Determine the [x, y] coordinate at the center of the cell enclosing the given text.  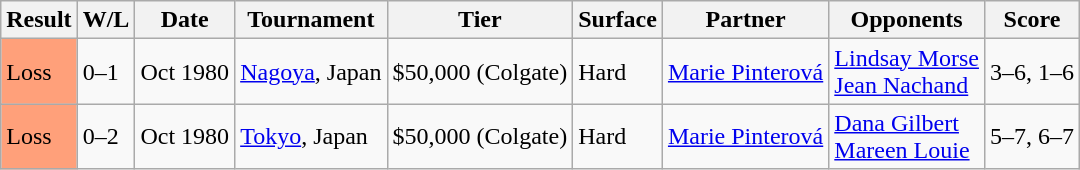
Date [185, 20]
Dana Gilbert Mareen Louie [907, 136]
Score [1032, 20]
0–2 [106, 136]
Surface [618, 20]
Tokyo, Japan [311, 136]
3–6, 1–6 [1032, 72]
Result [39, 20]
5–7, 6–7 [1032, 136]
Partner [745, 20]
0–1 [106, 72]
Nagoya, Japan [311, 72]
Lindsay Morse Jean Nachand [907, 72]
W/L [106, 20]
Opponents [907, 20]
Tournament [311, 20]
Tier [480, 20]
